Return the [X, Y] coordinate for the center point of the cell that contains the specified text.  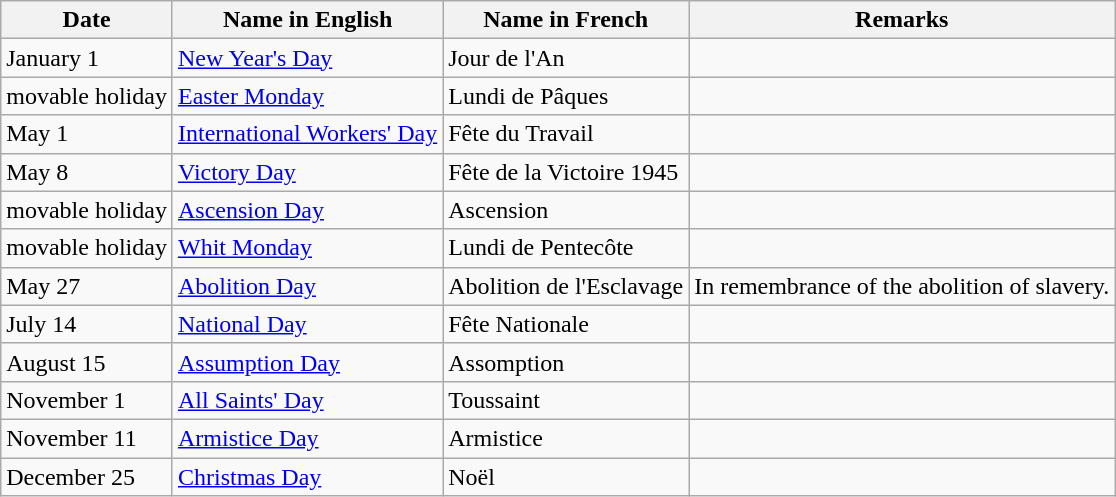
Assumption Day [307, 362]
Fête de la Victoire 1945 [566, 172]
Ascension Day [307, 210]
Christmas Day [307, 477]
Lundi de Pâques [566, 96]
Assomption [566, 362]
December 25 [87, 477]
National Day [307, 324]
Easter Monday [307, 96]
Lundi de Pentecôte [566, 248]
Armistice [566, 438]
May 8 [87, 172]
Name in English [307, 20]
November 1 [87, 400]
Jour de l'An [566, 58]
Armistice Day [307, 438]
Toussaint [566, 400]
May 1 [87, 134]
All Saints' Day [307, 400]
New Year's Day [307, 58]
Noël [566, 477]
Whit Monday [307, 248]
Ascension [566, 210]
January 1 [87, 58]
Remarks [902, 20]
Fête Nationale [566, 324]
Abolition Day [307, 286]
Date [87, 20]
May 27 [87, 286]
In remembrance of the abolition of slavery. [902, 286]
Abolition de l'Esclavage [566, 286]
July 14 [87, 324]
August 15 [87, 362]
Fête du Travail [566, 134]
Name in French [566, 20]
Victory Day [307, 172]
International Workers' Day [307, 134]
November 11 [87, 438]
